Determine the (X, Y) coordinate at the center of the cell enclosing the given text.  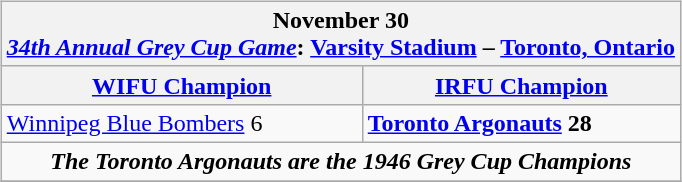
November 3034th Annual Grey Cup Game: Varsity Stadium – Toronto, Ontario (340, 34)
The Toronto Argonauts are the 1946 Grey Cup Champions (340, 161)
IRFU Champion (521, 85)
Winnipeg Blue Bombers 6 (182, 123)
Toronto Argonauts 28 (521, 123)
WIFU Champion (182, 85)
